Detect which cell encompasses the target text, then output its (X, Y) center coordinate. 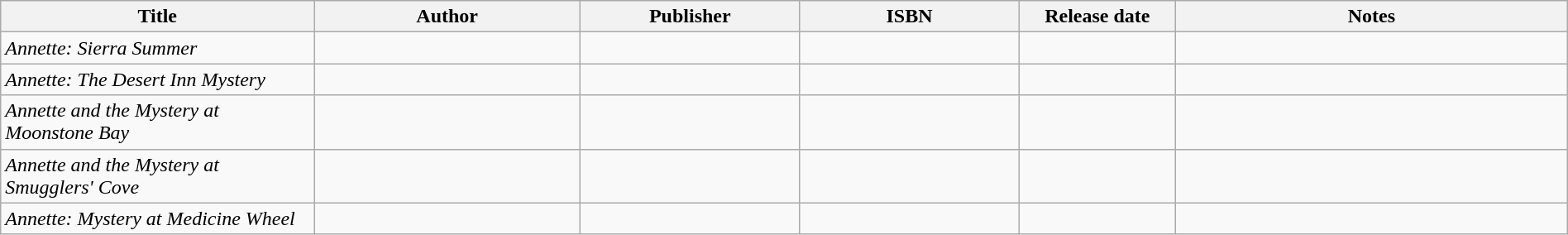
Release date (1097, 17)
Notes (1372, 17)
Annette and the Mystery at Smugglers' Cove (157, 175)
Annette: The Desert Inn Mystery (157, 79)
Publisher (690, 17)
Title (157, 17)
ISBN (910, 17)
Annette: Mystery at Medicine Wheel (157, 218)
Annette and the Mystery at Moonstone Bay (157, 122)
Annette: Sierra Summer (157, 48)
Author (447, 17)
